Return [x, y] of the center of cell containing provided text 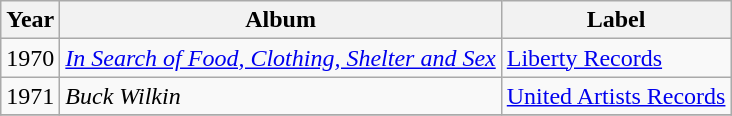
Label [616, 20]
In Search of Food, Clothing, Shelter and Sex [280, 58]
Album [280, 20]
Buck Wilkin [280, 96]
Liberty Records [616, 58]
1970 [30, 58]
United Artists Records [616, 96]
Year [30, 20]
1971 [30, 96]
